Find where the given text appears and provide that cell's center as (x, y) coordinate. 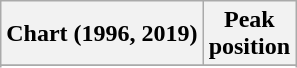
Peakposition (249, 34)
Chart (1996, 2019) (102, 34)
